Detect which cell encompasses the target text, then output its (X, Y) center coordinate. 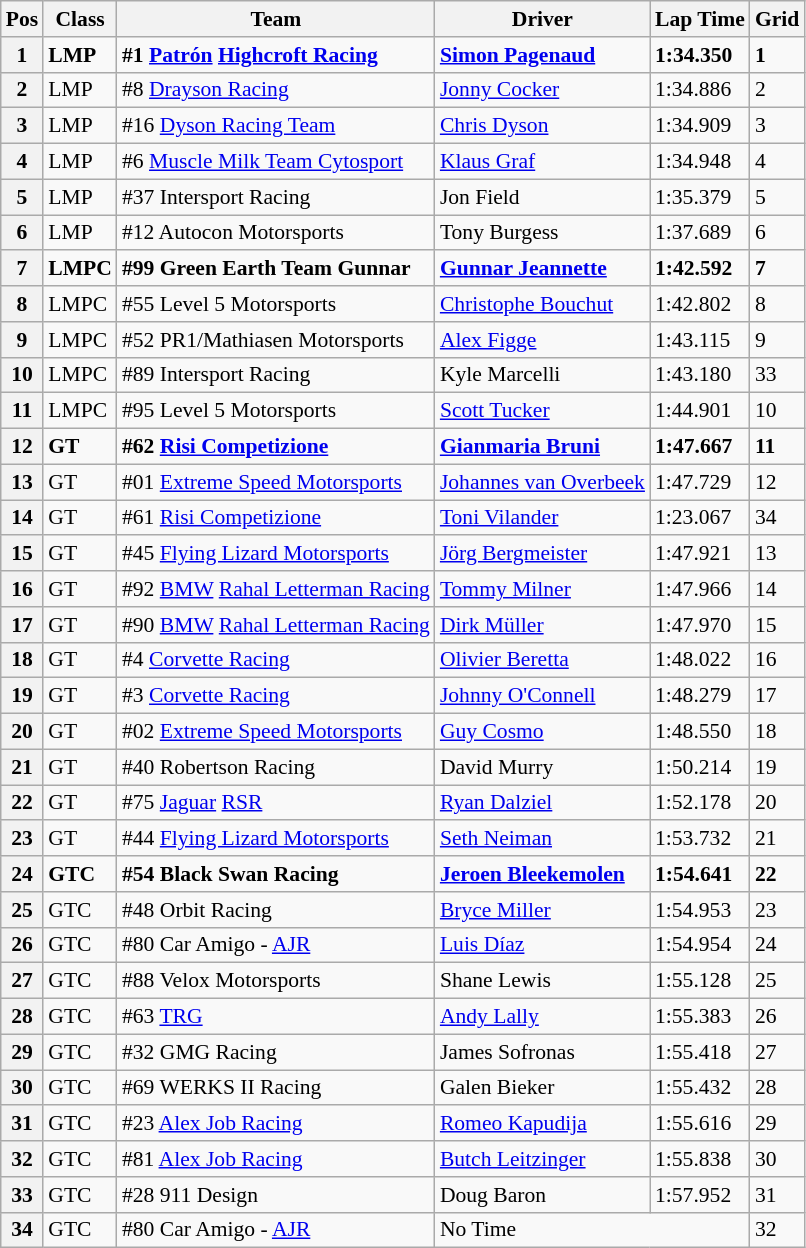
Jonny Cocker (542, 90)
#92 BMW Rahal Letterman Racing (276, 589)
1:55.838 (700, 1159)
#40 Robertson Racing (276, 767)
1:47.966 (700, 589)
Guy Cosmo (542, 732)
Pos (22, 19)
Driver (542, 19)
1:47.729 (700, 482)
1:55.616 (700, 1124)
1:47.921 (700, 554)
1:48.279 (700, 696)
Jeroen Bleekemolen (542, 874)
#75 Jaguar RSR (276, 803)
#28 911 Design (276, 1195)
Team (276, 19)
1:34.886 (700, 90)
Romeo Kapudija (542, 1124)
#52 PR1/Mathiasen Motorsports (276, 340)
#95 Level 5 Motorsports (276, 411)
1:37.689 (700, 233)
#89 Intersport Racing (276, 375)
Alex Figge (542, 340)
Gianmaria Bruni (542, 447)
1:35.379 (700, 197)
Seth Neiman (542, 839)
Class (80, 19)
Ryan Dalziel (542, 803)
Jörg Bergmeister (542, 554)
1:34.350 (700, 55)
Klaus Graf (542, 162)
Jon Field (542, 197)
#16 Dyson Racing Team (276, 126)
No Time (592, 1230)
1:42.802 (700, 304)
Johannes van Overbeek (542, 482)
Kyle Marcelli (542, 375)
Toni Vilander (542, 518)
Tommy Milner (542, 589)
#88 Velox Motorsports (276, 981)
Tony Burgess (542, 233)
#81 Alex Job Racing (276, 1159)
1:54.953 (700, 910)
#69 WERKS II Racing (276, 1088)
#54 Black Swan Racing (276, 874)
#02 Extreme Speed Motorsports (276, 732)
Christophe Bouchut (542, 304)
Simon Pagenaud (542, 55)
#01 Extreme Speed Motorsports (276, 482)
Luis Díaz (542, 945)
James Sofronas (542, 1052)
Gunnar Jeannette (542, 269)
#44 Flying Lizard Motorsports (276, 839)
Andy Lally (542, 1017)
#3 Corvette Racing (276, 696)
1:55.418 (700, 1052)
Doug Baron (542, 1195)
Johnny O'Connell (542, 696)
Bryce Miller (542, 910)
Shane Lewis (542, 981)
#61 Risi Competizione (276, 518)
Galen Bieker (542, 1088)
1:44.901 (700, 411)
Lap Time (700, 19)
#62 Risi Competizione (276, 447)
#32 GMG Racing (276, 1052)
#8 Drayson Racing (276, 90)
#4 Corvette Racing (276, 660)
#55 Level 5 Motorsports (276, 304)
1:55.128 (700, 981)
1:34.948 (700, 162)
Grid (778, 19)
1:34.909 (700, 126)
Chris Dyson (542, 126)
1:43.115 (700, 340)
#48 Orbit Racing (276, 910)
Scott Tucker (542, 411)
1:47.970 (700, 625)
1:55.432 (700, 1088)
#12 Autocon Motorsports (276, 233)
#99 Green Earth Team Gunnar (276, 269)
1:53.732 (700, 839)
#37 Intersport Racing (276, 197)
1:48.022 (700, 660)
1:43.180 (700, 375)
Olivier Beretta (542, 660)
#1 Patrón Highcroft Racing (276, 55)
1:54.954 (700, 945)
1:57.952 (700, 1195)
1:54.641 (700, 874)
#23 Alex Job Racing (276, 1124)
1:52.178 (700, 803)
1:42.592 (700, 269)
#90 BMW Rahal Letterman Racing (276, 625)
1:50.214 (700, 767)
1:23.067 (700, 518)
Dirk Müller (542, 625)
1:47.667 (700, 447)
#63 TRG (276, 1017)
#6 Muscle Milk Team Cytosport (276, 162)
Butch Leitzinger (542, 1159)
#45 Flying Lizard Motorsports (276, 554)
David Murry (542, 767)
1:55.383 (700, 1017)
1:48.550 (700, 732)
